Determine the [x, y] coordinate at the center of the cell enclosing the given text.  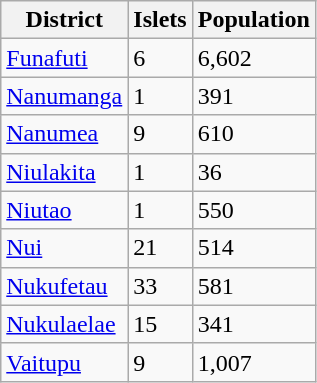
6 [160, 58]
21 [160, 248]
391 [254, 96]
District [64, 20]
Nukufetau [64, 286]
Funafuti [64, 58]
6,602 [254, 58]
Nanumea [64, 134]
33 [160, 286]
Islets [160, 20]
Niulakita [64, 172]
Population [254, 20]
15 [160, 324]
Nukulaelae [64, 324]
Nanumanga [64, 96]
1,007 [254, 362]
550 [254, 210]
36 [254, 172]
Niutao [64, 210]
Vaitupu [64, 362]
610 [254, 134]
Nui [64, 248]
514 [254, 248]
581 [254, 286]
341 [254, 324]
